Return [x, y] of the center of cell containing provided text 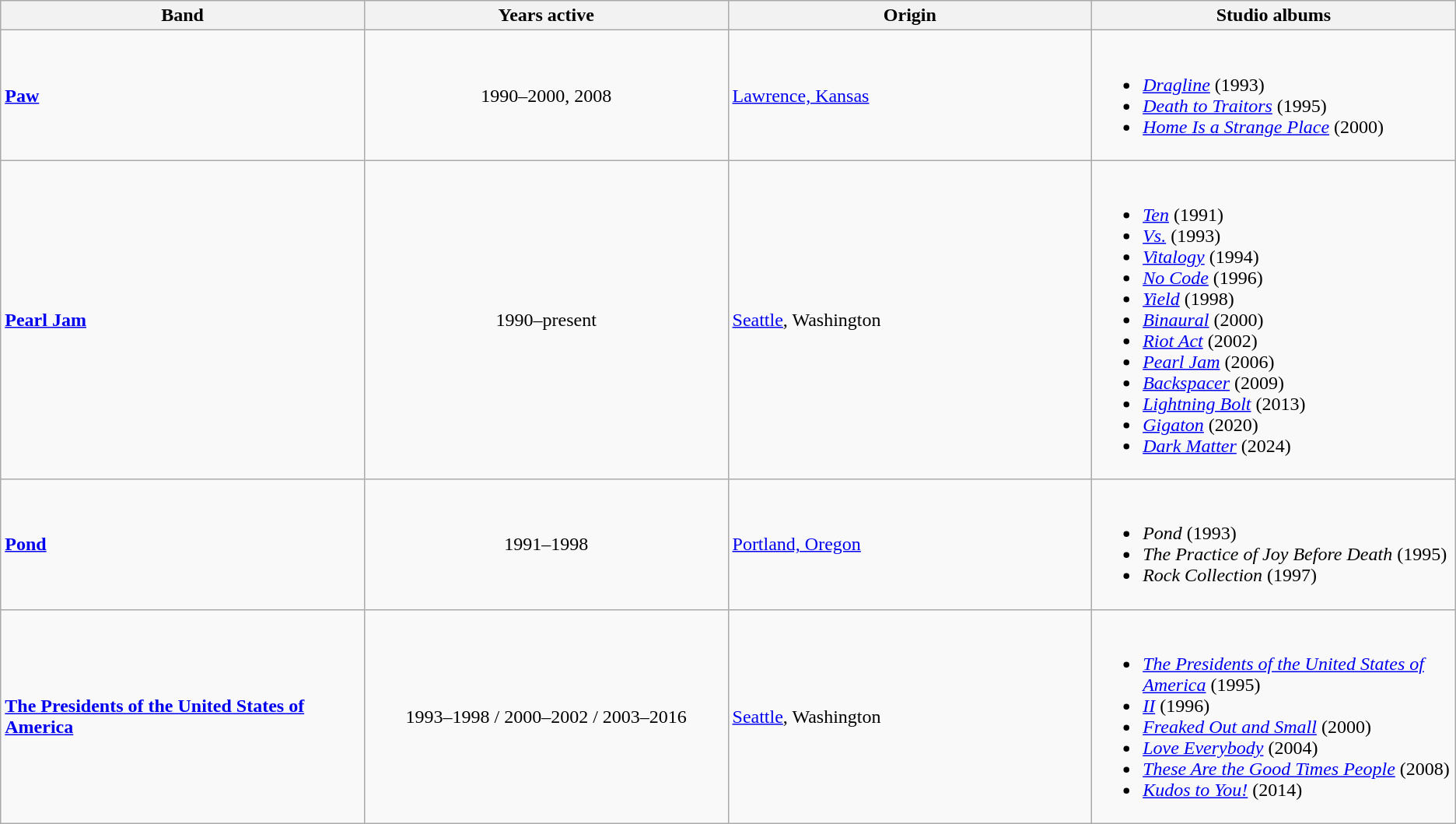
Years active [546, 16]
Pond [183, 545]
Lawrence, Kansas [910, 95]
Dragline (1993)Death to Traitors (1995)Home Is a Strange Place (2000) [1274, 95]
1993–1998 / 2000–2002 / 2003–2016 [546, 716]
The Presidents of the United States of America [183, 716]
Pearl Jam [183, 320]
Pond (1993)The Practice of Joy Before Death (1995)Rock Collection (1997) [1274, 545]
1990–present [546, 320]
Paw [183, 95]
Band [183, 16]
1991–1998 [546, 545]
Studio albums [1274, 16]
Origin [910, 16]
Portland, Oregon [910, 545]
1990–2000, 2008 [546, 95]
